Scan for the cell matching the given text and deliver its (X, Y) coordinate at center. 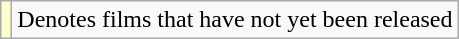
Denotes films that have not yet been released (235, 20)
